Return [X, Y] of the center of cell containing provided text 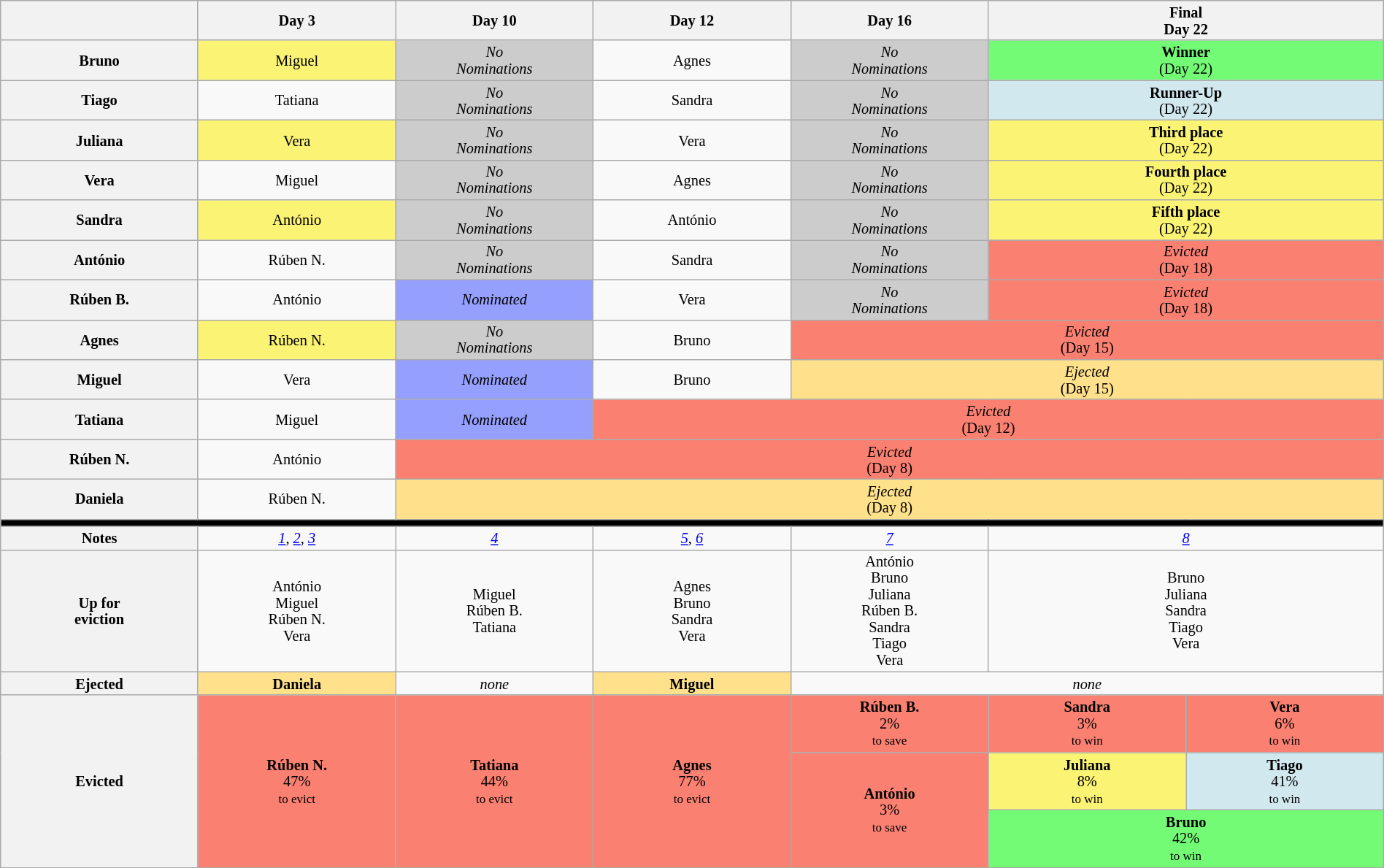
Vera6%to win [1285, 724]
Ejected(Day 15) [1087, 380]
Ejected [99, 683]
Up foreviction [99, 610]
Evicted(Day 8) [889, 460]
Evicted(Day 12) [988, 419]
AgnesBrunoSandraVera [692, 610]
Winner(Day 22) [1185, 60]
Ejected(Day 8) [889, 499]
8 [1185, 538]
AntónioBrunoJulianaRúben B.SandraTiagoVera [889, 610]
FinalDay 22 [1185, 20]
Juliana [99, 140]
Fourth place(Day 22) [1185, 180]
AntónioMiguelRúben N.Vera [296, 610]
Evicted(Day 15) [1087, 340]
Rúben N.47%to evict [296, 781]
4 [495, 538]
Rúben B. [99, 299]
Bruno42%to win [1185, 838]
Agnes77%to evict [692, 781]
Tatiana44%to evict [495, 781]
Evicted [99, 781]
Day 16 [889, 20]
Day 3 [296, 20]
Runner-Up(Day 22) [1185, 101]
Day 10 [495, 20]
5, 6 [692, 538]
Day 12 [692, 20]
Notes [99, 538]
MiguelRúben B.Tatiana [495, 610]
7 [889, 538]
Tiago [99, 101]
Juliana8%to win [1088, 781]
BrunoJulianaSandraTiagoVera [1185, 610]
Fifth place(Day 22) [1185, 220]
Sandra3%to win [1088, 724]
António3%to save [889, 810]
1, 2, 3 [296, 538]
Third place(Day 22) [1185, 140]
Rúben B.2%to save [889, 724]
Tiago41%to win [1285, 781]
